Find where the given text appears and provide that cell's center as [x, y] coordinate. 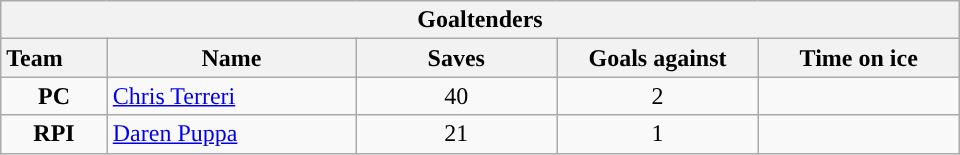
RPI [54, 134]
Team [54, 58]
Goaltenders [480, 20]
40 [456, 96]
Goals against [658, 58]
Daren Puppa [232, 134]
1 [658, 134]
PC [54, 96]
Time on ice [858, 58]
21 [456, 134]
Saves [456, 58]
2 [658, 96]
Chris Terreri [232, 96]
Name [232, 58]
